Return (X, Y) of the center of cell containing provided text 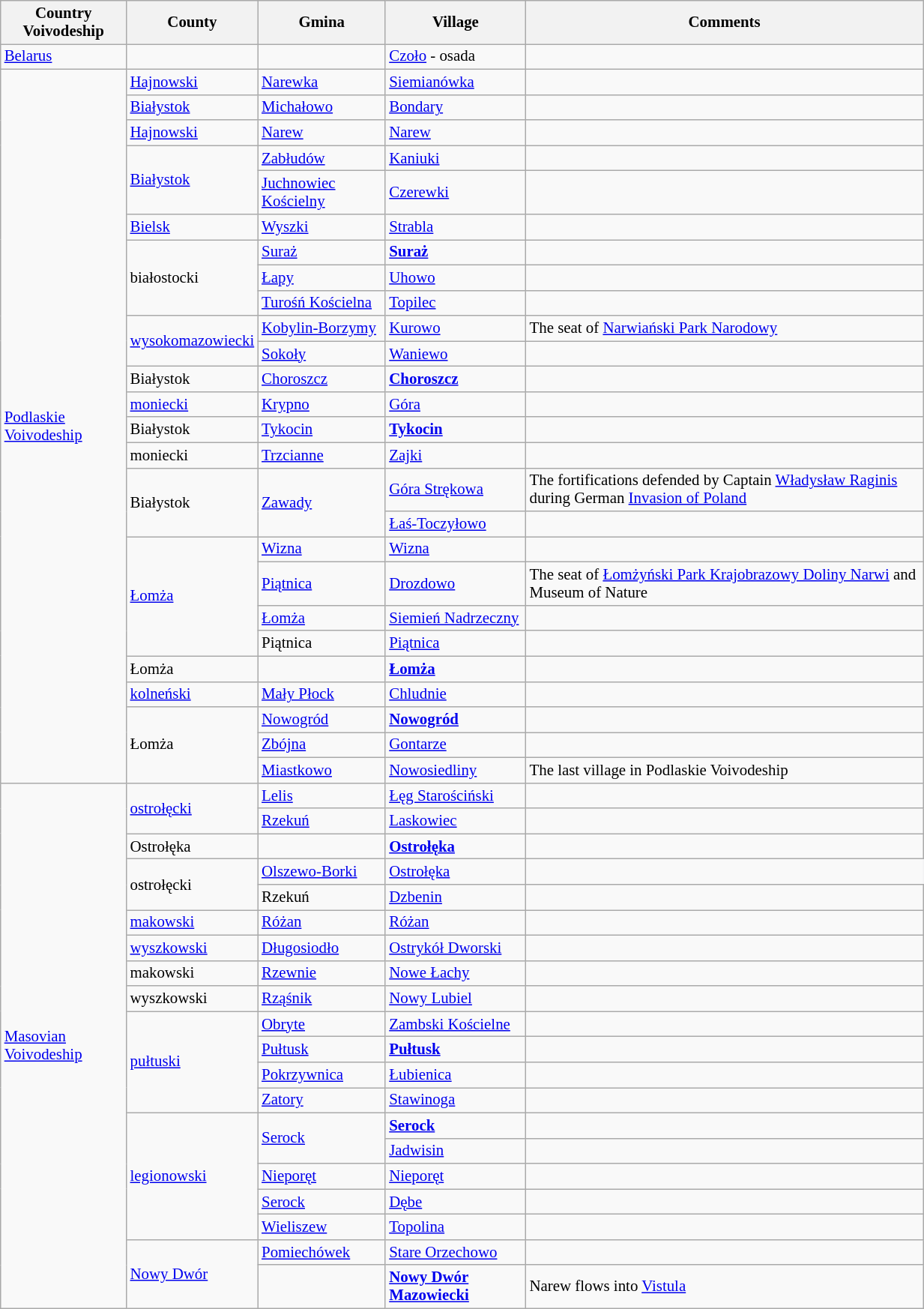
Łapy (321, 277)
Gmina (321, 22)
Dzbenin (456, 897)
Ostrykół Dworski (456, 948)
Turośń Kościelna (321, 303)
Łęg Starościński (456, 795)
Zawady (321, 502)
Laskowiec (456, 821)
The seat of Łomżyński Park Krajobrazowy Doliny Narwi and Museum of Nature (725, 584)
Lelis (321, 795)
Zbójna (321, 745)
Pomiechówek (321, 1253)
Kurowo (456, 328)
wysokomazowiecki (193, 341)
legionowski (193, 1176)
Topilec (456, 303)
Narew flows into Vistula (725, 1287)
Pokrzywnica (321, 1075)
Mały Płock (321, 694)
Belarus (64, 57)
Trzcianne (321, 455)
Długosiodło (321, 948)
Olszewo-Borki (321, 872)
pułtuski (193, 1062)
Waniewo (456, 354)
Village (456, 22)
Stare Orzechowo (456, 1253)
Kaniuki (456, 158)
Siemień Nadrzeczny (456, 618)
Stawinoga (456, 1100)
Comments (725, 22)
Łubienica (456, 1075)
Krypno (321, 405)
Narewka (321, 82)
The last village in Podlaskie Voivodeship (725, 771)
Bondary (456, 107)
Michałowo (321, 107)
Nowy Dwór (193, 1275)
Nowy Lubiel (456, 999)
Nowe Łachy (456, 973)
Zatory (321, 1100)
The fortifications defended by Captain Władysław Raginis during German Invasion of Poland (725, 490)
Gontarze (456, 745)
Góra (456, 405)
Topolina (456, 1227)
Strabla (456, 227)
Rzewnie (321, 973)
Czerewki (456, 193)
Łaś-Toczyłowo (456, 524)
Miastkowo (321, 771)
Podlaskie Voivodeship (64, 426)
Wyszki (321, 227)
Drozdowo (456, 584)
Masovian Voivodeship (64, 1045)
Chludnie (456, 694)
Sokoły (321, 354)
kolneński (193, 694)
County (193, 22)
Zambski Kościelne (456, 1024)
Góra Strękowa (456, 490)
Nowy Dwór Mazowiecki (456, 1287)
białostocki (193, 278)
Czoło - osada (456, 57)
CountryVoivodeship (64, 22)
Zajki (456, 455)
Zabłudów (321, 158)
Obryte (321, 1024)
Wieliszew (321, 1227)
Rząśnik (321, 999)
Uhowo (456, 277)
Bielsk (193, 227)
Dębe (456, 1202)
Jadwisin (456, 1151)
Siemianówka (456, 82)
The seat of Narwiański Park Narodowy (725, 328)
Nowosiedliny (456, 771)
Juchnowiec Kościelny (321, 193)
Kobylin-Borzymy (321, 328)
